Find where the given text appears and provide that cell's center as [X, Y] coordinate. 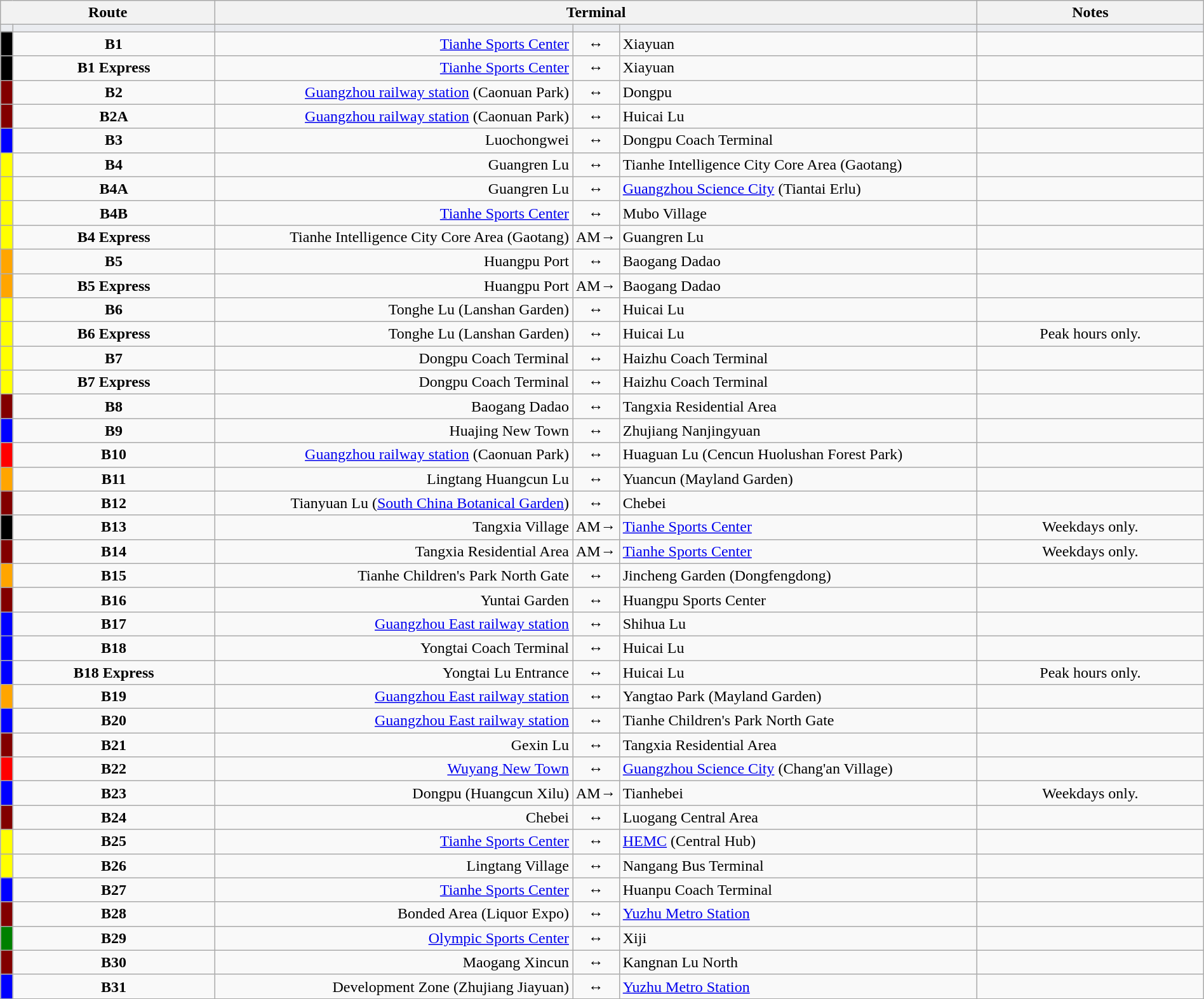
B14 [114, 551]
Dongpu [798, 92]
B28 [114, 914]
Wuyang New Town [394, 769]
B4B [114, 213]
Bonded Area (Liquor Expo) [394, 914]
B4A [114, 189]
B4 [114, 164]
Yuntai Garden [394, 600]
Tianyuan Lu (South China Botanical Garden) [394, 503]
Guangzhou Science City (Chang'an Village) [798, 769]
Gexin Lu [394, 745]
B7 Express [114, 382]
B18 Express [114, 673]
Yongtai Coach Terminal [394, 648]
Yuancun (Mayland Garden) [798, 479]
B21 [114, 745]
B30 [114, 962]
Huangpu Sports Center [798, 600]
B1 Express [114, 68]
B3 [114, 140]
B7 [114, 358]
Huanpu Coach Terminal [798, 890]
Luogang Central Area [798, 817]
Luochongwei [394, 140]
Yongtai Lu Entrance [394, 673]
Tianhebei [798, 793]
Kangnan Lu North [798, 962]
B22 [114, 769]
Terminal [596, 13]
B8 [114, 406]
Zhujiang Nanjingyuan [798, 431]
B26 [114, 866]
B5 Express [114, 285]
B9 [114, 431]
B2A [114, 116]
Tangxia Village [394, 527]
B15 [114, 575]
B18 [114, 648]
B12 [114, 503]
HEMC (Central Hub) [798, 841]
B1 [114, 44]
Jincheng Garden (Dongfengdong) [798, 575]
Yangtao Park (Mayland Garden) [798, 697]
Route [108, 13]
Shihua Lu [798, 624]
B25 [114, 841]
Notes [1090, 13]
B19 [114, 697]
Lingtang Huangcun Lu [394, 479]
B24 [114, 817]
B17 [114, 624]
Olympic Sports Center [394, 938]
B10 [114, 455]
B6 [114, 310]
B27 [114, 890]
B4 Express [114, 237]
B11 [114, 479]
Huajing New Town [394, 431]
Xiji [798, 938]
B16 [114, 600]
Nangang Bus Terminal [798, 866]
B6 Express [114, 334]
B31 [114, 986]
Mubo Village [798, 213]
Guangzhou Science City (Tiantai Erlu) [798, 189]
B2 [114, 92]
B13 [114, 527]
Huaguan Lu (Cencun Huolushan Forest Park) [798, 455]
B5 [114, 261]
Maogang Xincun [394, 962]
B29 [114, 938]
Dongpu (Huangcun Xilu) [394, 793]
B20 [114, 721]
B23 [114, 793]
Lingtang Village [394, 866]
Development Zone (Zhujiang Jiayuan) [394, 986]
